Return the (X, Y) coordinate for the center point of the cell that contains the specified text.  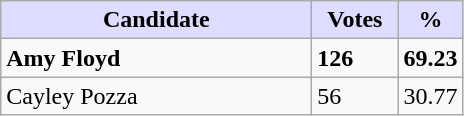
% (430, 20)
126 (355, 58)
Votes (355, 20)
Candidate (156, 20)
30.77 (430, 96)
69.23 (430, 58)
Amy Floyd (156, 58)
Cayley Pozza (156, 96)
56 (355, 96)
